For the text-containing cell, return its midpoint in (X, Y) coordinate format. 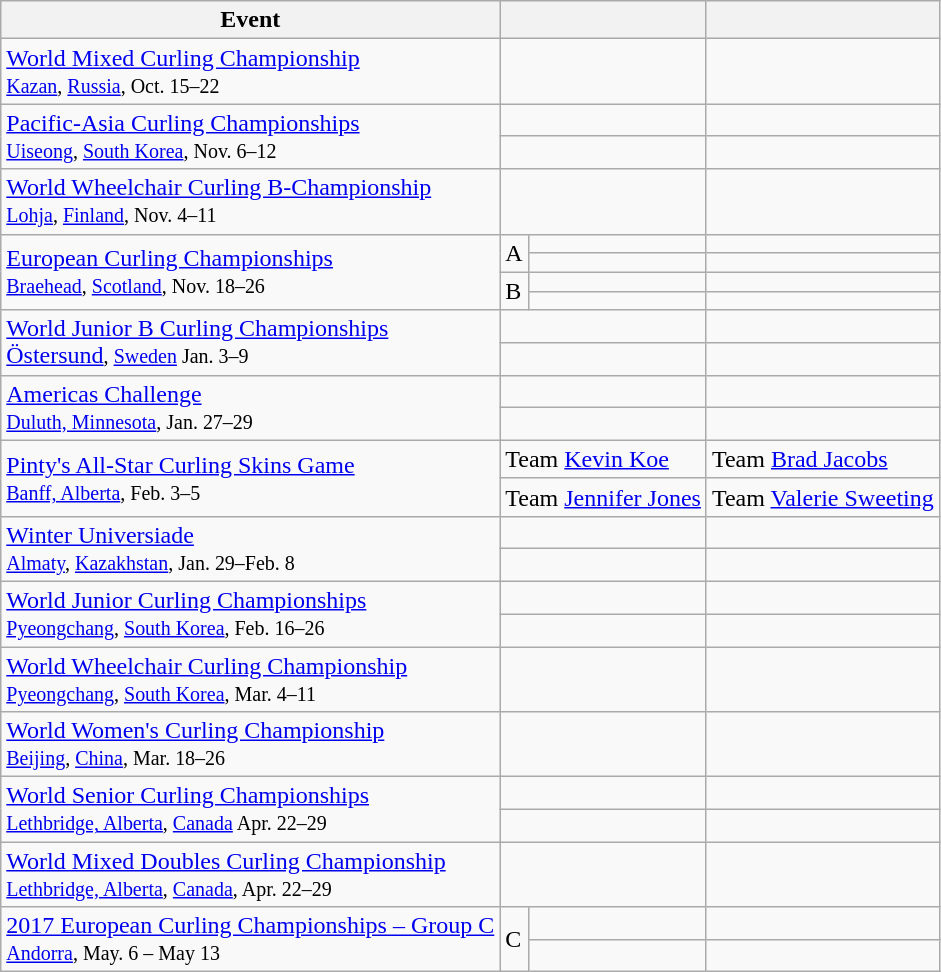
European Curling Championships Braehead, Scotland, Nov. 18–26 (250, 272)
World Women's Curling Championship Beijing, China, Mar. 18–26 (250, 744)
Winter Universiade Almaty, Kazakhstan, Jan. 29–Feb. 8 (250, 548)
Team Kevin Koe (604, 459)
World Junior Curling Championships Pyeongchang, South Korea, Feb. 16–26 (250, 614)
B (514, 291)
World Wheelchair Curling Championship Pyeongchang, South Korea, Mar. 4–11 (250, 678)
Event (250, 20)
Team Jennifer Jones (604, 497)
2017 European Curling Championships – Group C Andorra, May. 6 – May 13 (250, 940)
Team Brad Jacobs (822, 459)
World Mixed Doubles Curling Championship Lethbridge, Alberta, Canada, Apr. 22–29 (250, 874)
Americas Challenge Duluth, Minnesota, Jan. 27–29 (250, 408)
C (514, 940)
World Wheelchair Curling B-Championship Lohja, Finland, Nov. 4–11 (250, 202)
A (514, 253)
Pacific-Asia Curling Championships Uiseong, South Korea, Nov. 6–12 (250, 136)
World Junior B Curling Championships Östersund, Sweden Jan. 3–9 (250, 342)
World Senior Curling Championships Lethbridge, Alberta, Canada Apr. 22–29 (250, 810)
World Mixed Curling Championship Kazan, Russia, Oct. 15–22 (250, 72)
Pinty's All-Star Curling Skins Game Banff, Alberta, Feb. 3–5 (250, 478)
Team Valerie Sweeting (822, 497)
